Provide the (X, Y) coordinate of the cell's center where the given text is located.  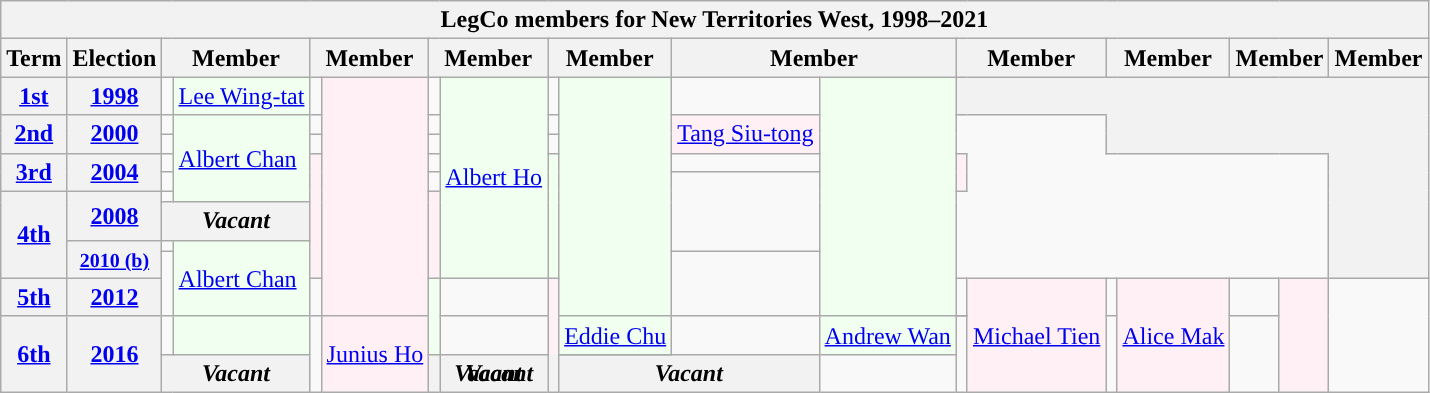
2004 (114, 172)
LegCo members for New Territories West, 1998–2021 (714, 20)
4th (34, 234)
2008 (114, 216)
3rd (34, 172)
6th (34, 354)
2000 (114, 134)
1st (34, 96)
Term (34, 58)
Eddie Chu (616, 335)
2016 (114, 354)
Tang Siu-tong (746, 134)
Albert Ho (494, 178)
2012 (114, 297)
Election (114, 58)
Michael Tien (1036, 335)
2010 (b) (114, 259)
Junius Ho (375, 354)
5th (34, 297)
Andrew Wan (888, 335)
2nd (34, 134)
Lee Wing-tat (242, 96)
Alice Mak (1174, 335)
1998 (114, 96)
